Detect which cell encompasses the target text, then output its (X, Y) center coordinate. 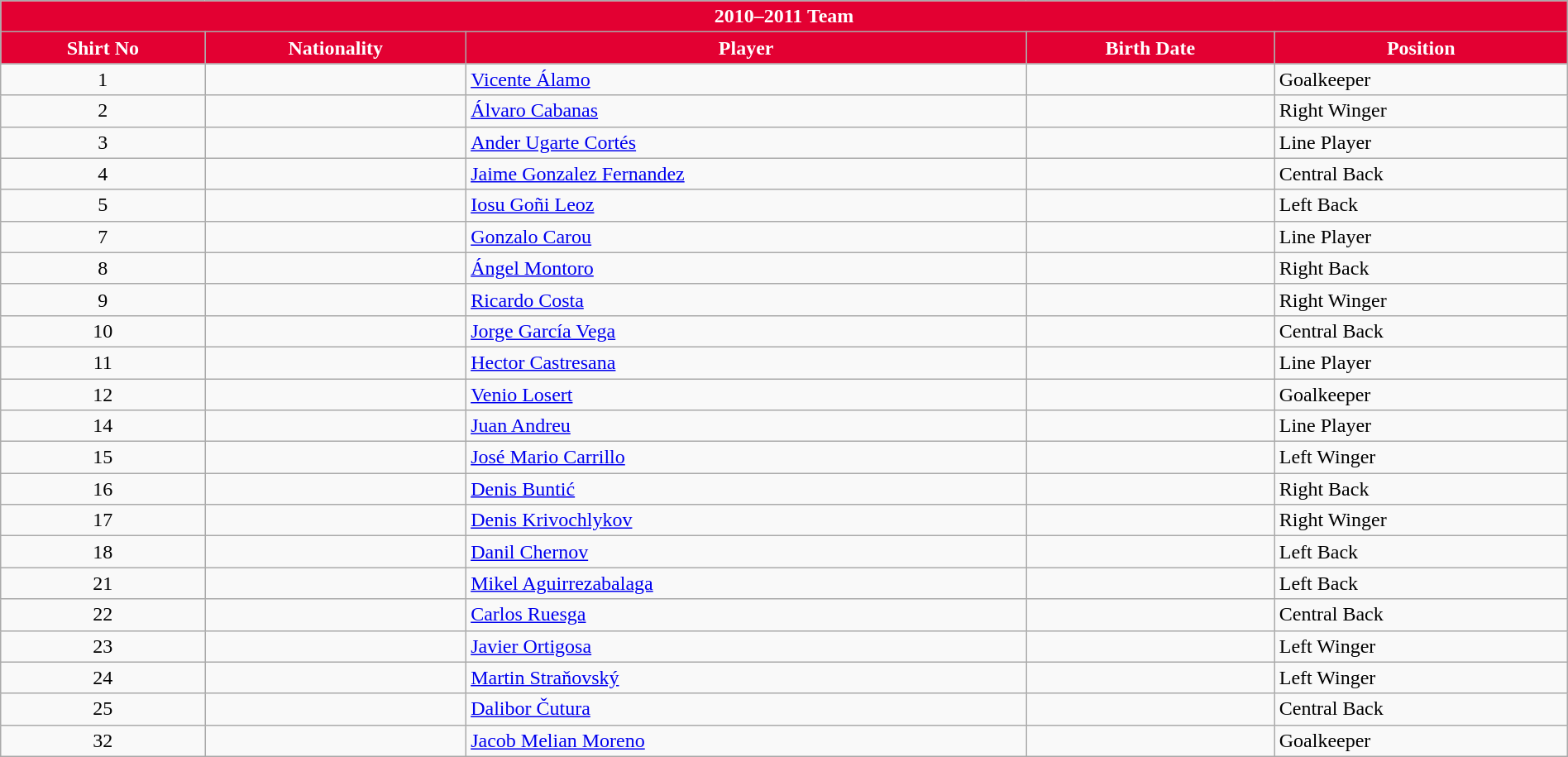
Juan Andreu (746, 426)
Jorge García Vega (746, 331)
18 (103, 552)
Jaime Gonzalez Fernandez (746, 174)
12 (103, 395)
3 (103, 142)
Jacob Melian Moreno (746, 740)
Denis Krivochlykov (746, 520)
Javier Ortigosa (746, 646)
14 (103, 426)
21 (103, 583)
7 (103, 237)
24 (103, 678)
9 (103, 299)
Nationality (336, 48)
22 (103, 615)
Player (746, 48)
Birth Date (1151, 48)
15 (103, 458)
Shirt No (103, 48)
Ricardo Costa (746, 299)
Iosu Goñi Leoz (746, 205)
Danil Chernov (746, 552)
Venio Losert (746, 395)
16 (103, 489)
8 (103, 268)
Position (1421, 48)
Ángel Montoro (746, 268)
2010–2011 Team (784, 17)
Álvaro Cabanas (746, 111)
23 (103, 646)
Hector Castresana (746, 362)
1 (103, 79)
11 (103, 362)
José Mario Carrillo (746, 458)
Dalibor Čutura (746, 709)
Denis Buntić (746, 489)
2 (103, 111)
17 (103, 520)
Vicente Álamo (746, 79)
Ander Ugarte Cortés (746, 142)
Mikel Aguirrezabalaga (746, 583)
10 (103, 331)
Gonzalo Carou (746, 237)
Martin Straňovský (746, 678)
5 (103, 205)
Carlos Ruesga (746, 615)
32 (103, 740)
4 (103, 174)
25 (103, 709)
